Scan for the cell matching the given text and deliver its [X, Y] coordinate at center. 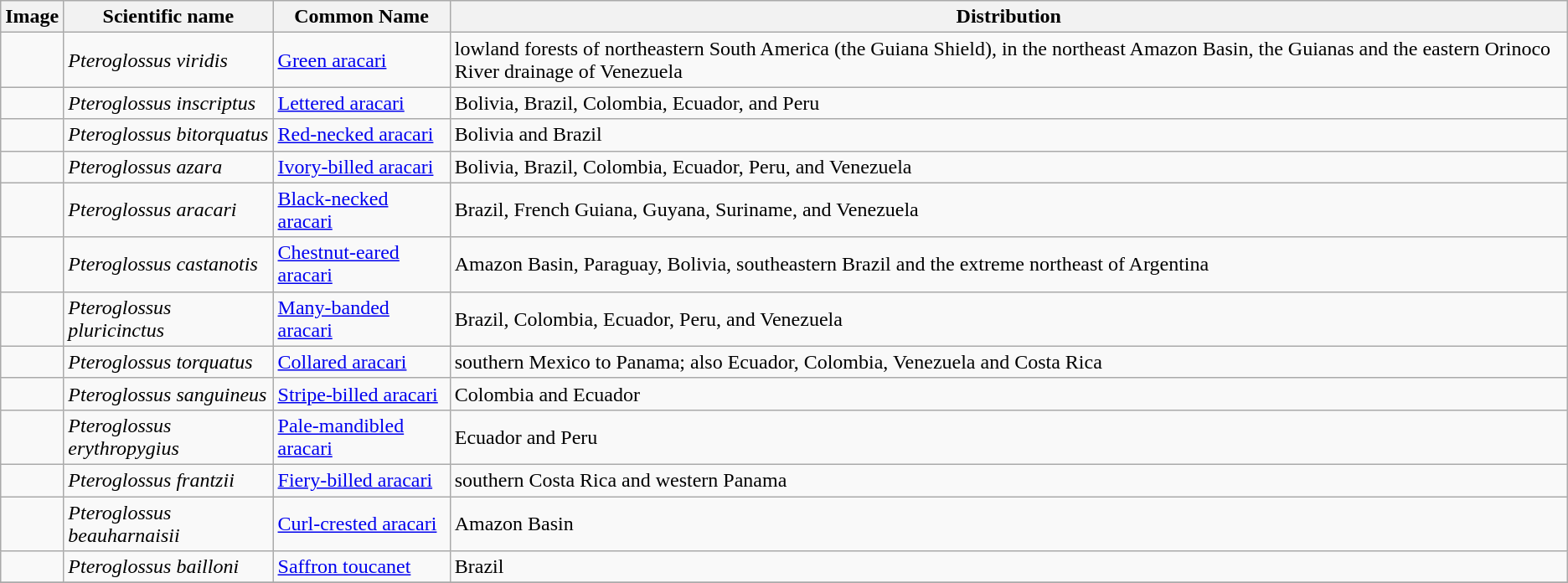
Red-necked aracari [362, 135]
Bolivia, Brazil, Colombia, Ecuador, Peru, and Venezuela [1008, 167]
Distribution [1008, 17]
Saffron toucanet [362, 567]
Common Name [362, 17]
Pteroglossus castanotis [168, 265]
Collared aracari [362, 362]
Many-banded aracari [362, 318]
Brazil [1008, 567]
Pteroglossus beauharnaisii [168, 523]
Brazil, French Guiana, Guyana, Suriname, and Venezuela [1008, 209]
Green aracari [362, 60]
Black-necked aracari [362, 209]
Pteroglossus torquatus [168, 362]
Bolivia, Brazil, Colombia, Ecuador, and Peru [1008, 103]
Image [32, 17]
Chestnut-eared aracari [362, 265]
Curl-crested aracari [362, 523]
Pteroglossus viridis [168, 60]
Pteroglossus azara [168, 167]
Colombia and Ecuador [1008, 394]
Pteroglossus inscriptus [168, 103]
Fiery-billed aracari [362, 480]
Pale-mandibled aracari [362, 437]
Pteroglossus frantzii [168, 480]
Scientific name [168, 17]
Pteroglossus bailloni [168, 567]
Amazon Basin, Paraguay, Bolivia, southeastern Brazil and the extreme northeast of Argentina [1008, 265]
southern Mexico to Panama; also Ecuador, Colombia, Venezuela and Costa Rica [1008, 362]
Lettered aracari [362, 103]
Stripe-billed aracari [362, 394]
Ecuador and Peru [1008, 437]
southern Costa Rica and western Panama [1008, 480]
Pteroglossus pluricinctus [168, 318]
Amazon Basin [1008, 523]
Ivory-billed aracari [362, 167]
Pteroglossus bitorquatus [168, 135]
Pteroglossus erythropygius [168, 437]
Pteroglossus sanguineus [168, 394]
Bolivia and Brazil [1008, 135]
Pteroglossus aracari [168, 209]
Brazil, Colombia, Ecuador, Peru, and Venezuela [1008, 318]
